Pinpoint the cell where the given text exists, returning its [x, y] midpoint coordinate. 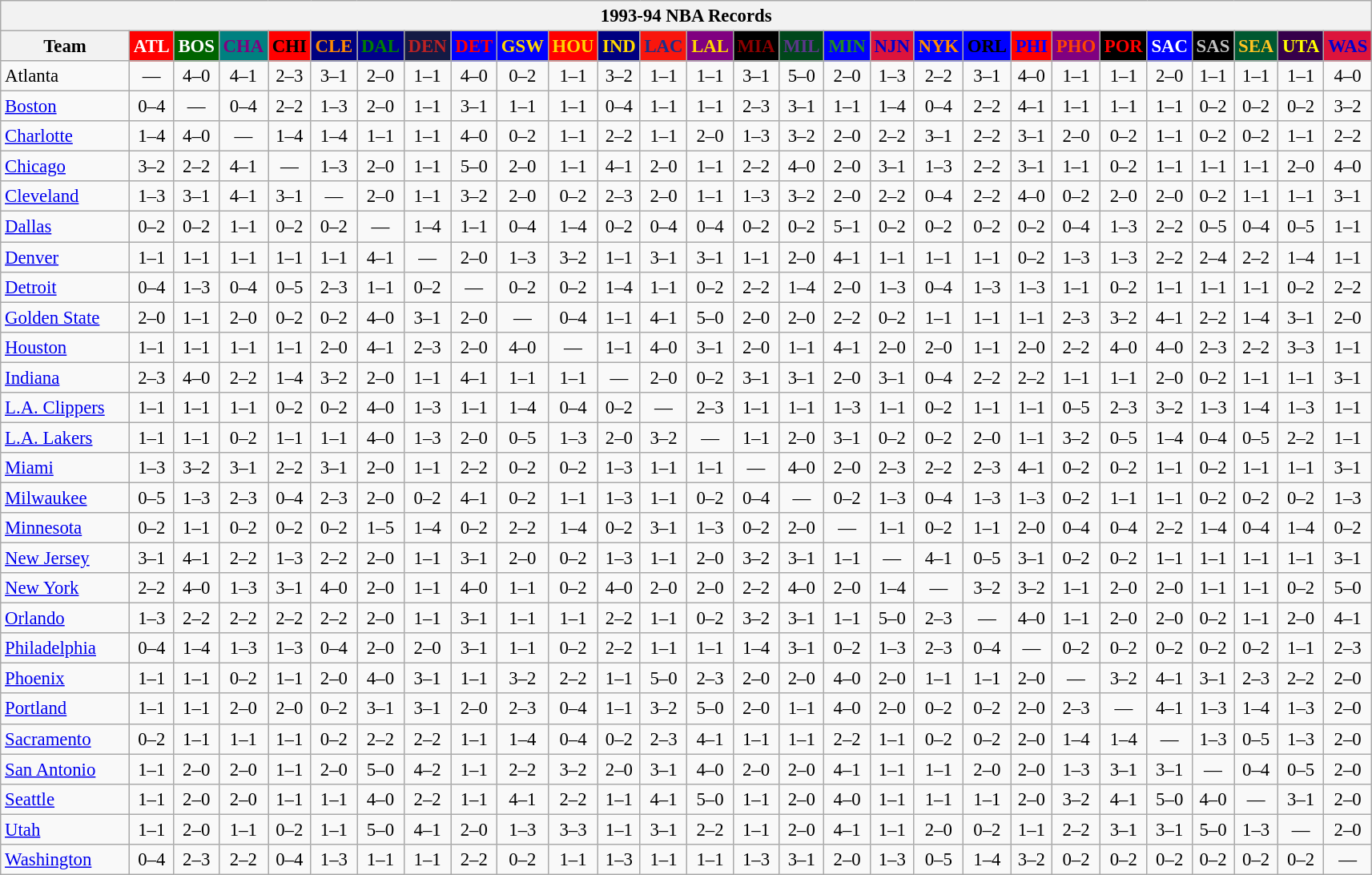
GSW [522, 46]
1993-94 NBA Records [686, 16]
POR [1123, 46]
HOU [573, 46]
Denver [66, 257]
San Antonio [66, 769]
Portland [66, 709]
Boston [66, 107]
Phoenix [66, 679]
MIA [756, 46]
SAC [1169, 46]
Minnesota [66, 528]
IND [619, 46]
Detroit [66, 287]
NYK [939, 46]
DET [474, 46]
UTA [1301, 46]
Cleveland [66, 196]
Dallas [66, 227]
ATL [151, 46]
Chicago [66, 167]
Orlando [66, 619]
MIL [802, 46]
2–4 [1213, 257]
MIN [847, 46]
LAC [663, 46]
DAL [381, 46]
WAS [1348, 46]
Indiana [66, 377]
Atlanta [66, 76]
CHA [243, 46]
Washington [66, 860]
NJN [892, 46]
1–5 [381, 528]
Golden State [66, 317]
Team [66, 46]
Utah [66, 829]
LAL [710, 46]
CLE [333, 46]
PHO [1076, 46]
L.A. Clippers [66, 408]
Charlotte [66, 136]
Milwaukee [66, 498]
Miami [66, 468]
Sacramento [66, 739]
Houston [66, 347]
SEA [1256, 46]
PHI [1032, 46]
CHI [289, 46]
Seattle [66, 799]
SAS [1213, 46]
BOS [196, 46]
L.A. Lakers [66, 437]
ORL [987, 46]
DEN [428, 46]
Philadelphia [66, 648]
5–1 [847, 227]
4–2 [428, 769]
New York [66, 588]
New Jersey [66, 558]
